Scan for the cell matching the given text and deliver its (x, y) coordinate at center. 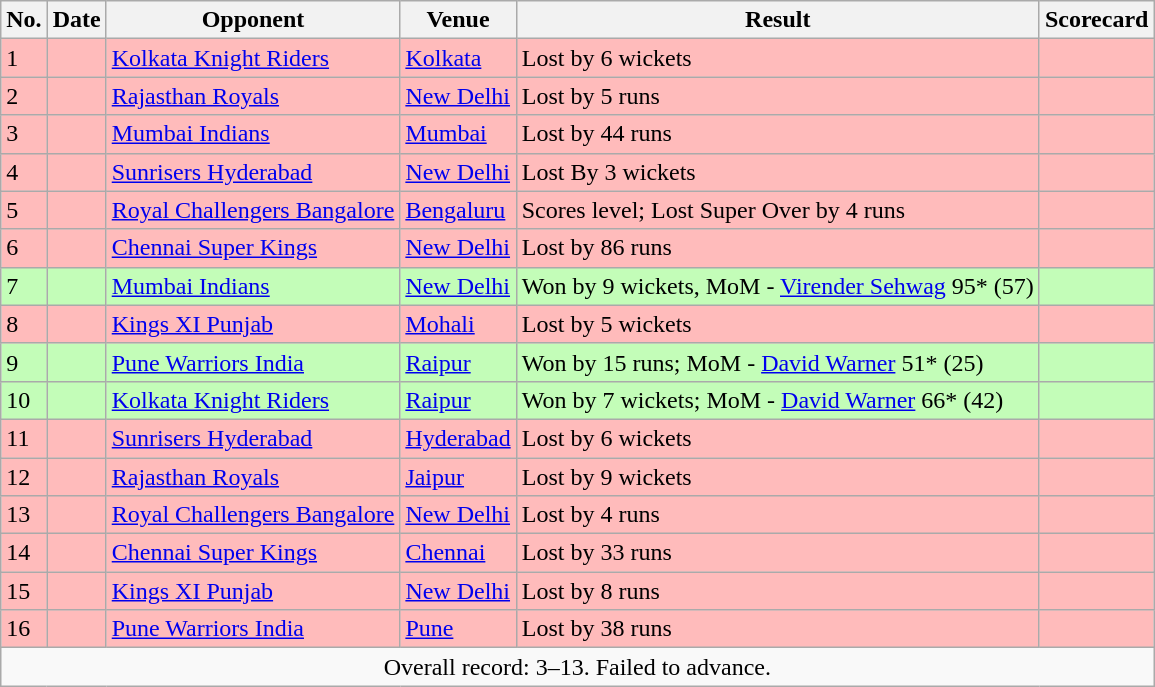
Scorecard (1096, 20)
Overall record: 3–13. Failed to advance. (578, 667)
12 (24, 477)
Won by 15 runs; MoM - David Warner 51* (25) (778, 362)
Mumbai (458, 134)
1 (24, 58)
Lost By 3 wickets (778, 172)
Chennai (458, 553)
No. (24, 20)
Lost by 4 runs (778, 515)
Result (778, 20)
Lost by 9 wickets (778, 477)
Won by 9 wickets, MoM - Virender Sehwag 95* (57) (778, 286)
Kolkata (458, 58)
Hyderabad (458, 438)
Venue (458, 20)
9 (24, 362)
Mohali (458, 324)
Date (76, 20)
Opponent (253, 20)
Jaipur (458, 477)
10 (24, 400)
14 (24, 553)
Lost by 8 runs (778, 591)
Lost by 33 runs (778, 553)
15 (24, 591)
5 (24, 210)
4 (24, 172)
Lost by 38 runs (778, 629)
2 (24, 96)
13 (24, 515)
3 (24, 134)
6 (24, 248)
Pune (458, 629)
Lost by 86 runs (778, 248)
11 (24, 438)
7 (24, 286)
Bengaluru (458, 210)
Won by 7 wickets; MoM - David Warner 66* (42) (778, 400)
Lost by 44 runs (778, 134)
Scores level; Lost Super Over by 4 runs (778, 210)
Lost by 5 runs (778, 96)
16 (24, 629)
Lost by 5 wickets (778, 324)
8 (24, 324)
